Return the (x, y) coordinate for the center point of the cell that contains the specified text.  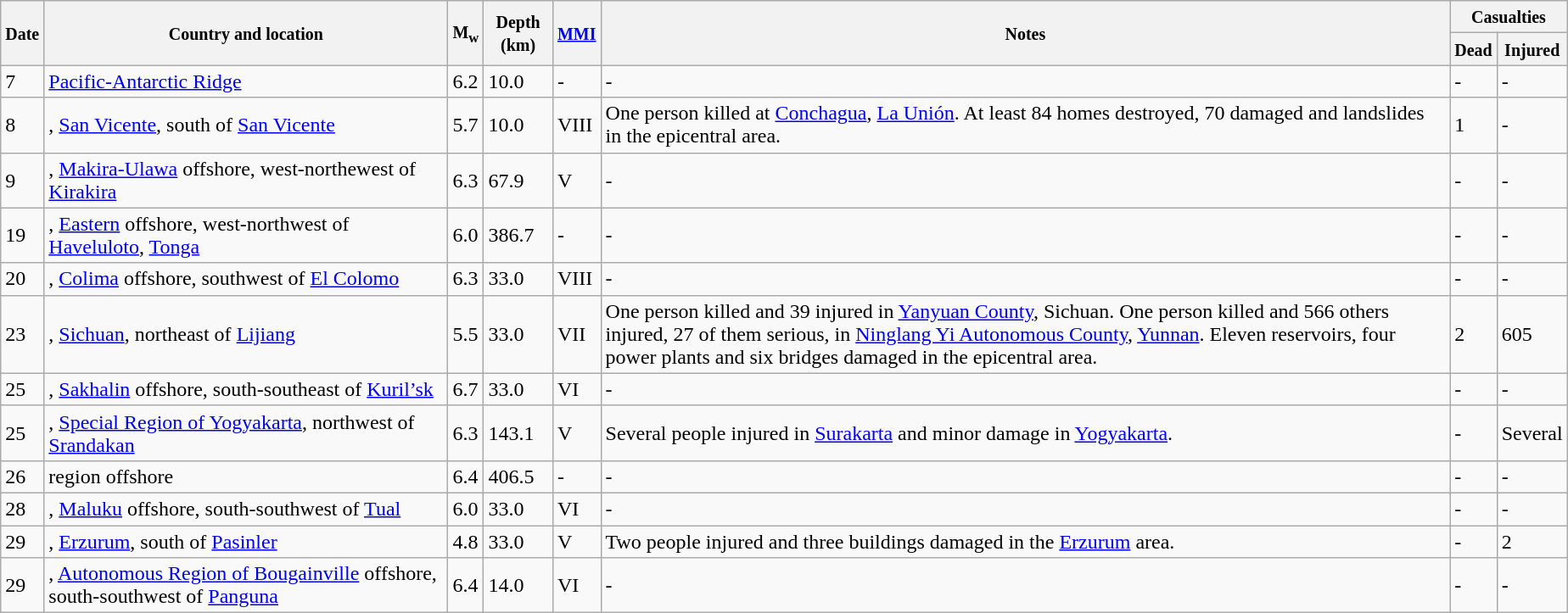
143.1 (518, 432)
14.0 (518, 585)
, Makira-Ulawa offshore, west-northewest of Kirakira (246, 180)
19 (22, 236)
7 (22, 81)
Notes (1025, 33)
5.5 (466, 334)
Depth (km) (518, 33)
, Sakhalin offshore, south-southeast of Kuril’sk (246, 389)
Two people injured and three buildings damaged in the Erzurum area. (1025, 542)
Several people injured in Surakarta and minor damage in Yogyakarta. (1025, 432)
Date (22, 33)
67.9 (518, 180)
9 (22, 180)
23 (22, 334)
Mw (466, 33)
386.7 (518, 236)
6.2 (466, 81)
One person killed at Conchagua, La Unión. At least 84 homes destroyed, 70 damaged and landslides in the epicentral area. (1025, 125)
VII (577, 334)
26 (22, 476)
28 (22, 509)
4.8 (466, 542)
region offshore (246, 476)
Country and location (246, 33)
Casualties (1509, 17)
, Sichuan, northeast of Lijiang (246, 334)
, Autonomous Region of Bougainville offshore, south-southwest of Panguna (246, 585)
6.7 (466, 389)
, Erzurum, south of Pasinler (246, 542)
, San Vicente, south of San Vicente (246, 125)
20 (22, 279)
MMI (577, 33)
, Colima offshore, southwest of El Colomo (246, 279)
Pacific-Antarctic Ridge (246, 81)
605 (1532, 334)
1 (1474, 125)
406.5 (518, 476)
, Maluku offshore, south-southwest of Tual (246, 509)
5.7 (466, 125)
8 (22, 125)
, Special Region of Yogyakarta, northwest of Srandakan (246, 432)
Dead (1474, 49)
Several (1532, 432)
, Eastern offshore, west-northwest of Haveluloto, Tonga (246, 236)
Injured (1532, 49)
